Return the (x, y) coordinate for the center point of the cell that contains the specified text.  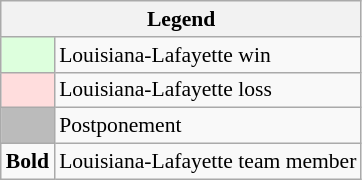
Louisiana-Lafayette team member (208, 162)
Legend (182, 19)
Louisiana-Lafayette loss (208, 90)
Bold (28, 162)
Louisiana-Lafayette win (208, 55)
Postponement (208, 126)
